Pinpoint the cell where the given text exists, returning its [x, y] midpoint coordinate. 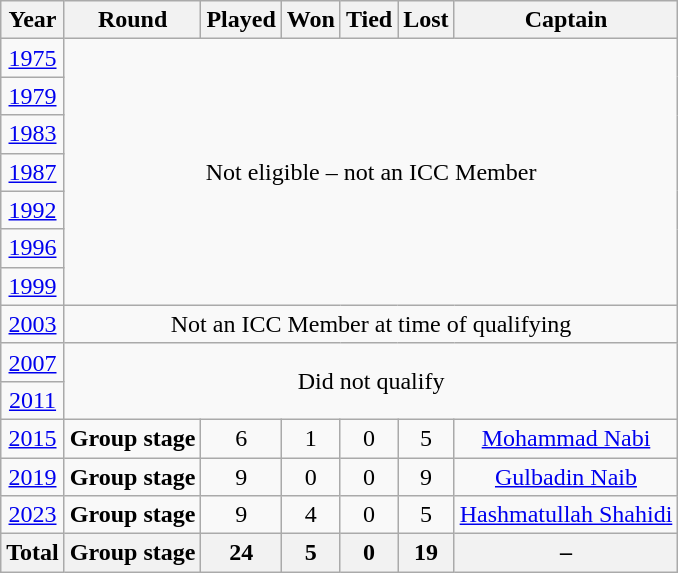
Round [132, 20]
1992 [33, 210]
2023 [33, 515]
2003 [33, 324]
6 [241, 438]
1975 [33, 58]
Year [33, 20]
Captain [566, 20]
2011 [33, 400]
Won [310, 20]
1 [310, 438]
1979 [33, 96]
Did not qualify [371, 381]
Gulbadin Naib [566, 477]
Hashmatullah Shahidi [566, 515]
1983 [33, 134]
2015 [33, 438]
Tied [368, 20]
24 [241, 553]
2019 [33, 477]
Not eligible – not an ICC Member [371, 172]
19 [426, 553]
1999 [33, 286]
Total [33, 553]
Not an ICC Member at time of qualifying [371, 324]
1996 [33, 248]
2007 [33, 362]
Played [241, 20]
1987 [33, 172]
4 [310, 515]
Lost [426, 20]
Mohammad Nabi [566, 438]
– [566, 553]
